From the cell containing the given text, extract its center point as [X, Y] coordinate. 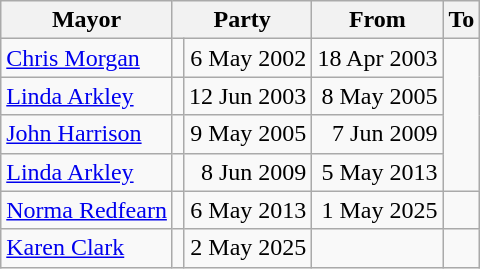
2 May 2025 [247, 248]
8 Jun 2009 [247, 172]
Norma Redfearn [87, 210]
Party [242, 20]
12 Jun 2003 [247, 96]
6 May 2013 [247, 210]
Chris Morgan [87, 58]
Karen Clark [87, 248]
8 May 2005 [378, 96]
Mayor [87, 20]
9 May 2005 [247, 134]
John Harrison [87, 134]
1 May 2025 [378, 210]
6 May 2002 [247, 58]
From [378, 20]
5 May 2013 [378, 172]
18 Apr 2003 [378, 58]
To [462, 20]
7 Jun 2009 [378, 134]
